From the cell containing the given text, extract its center point as (X, Y) coordinate. 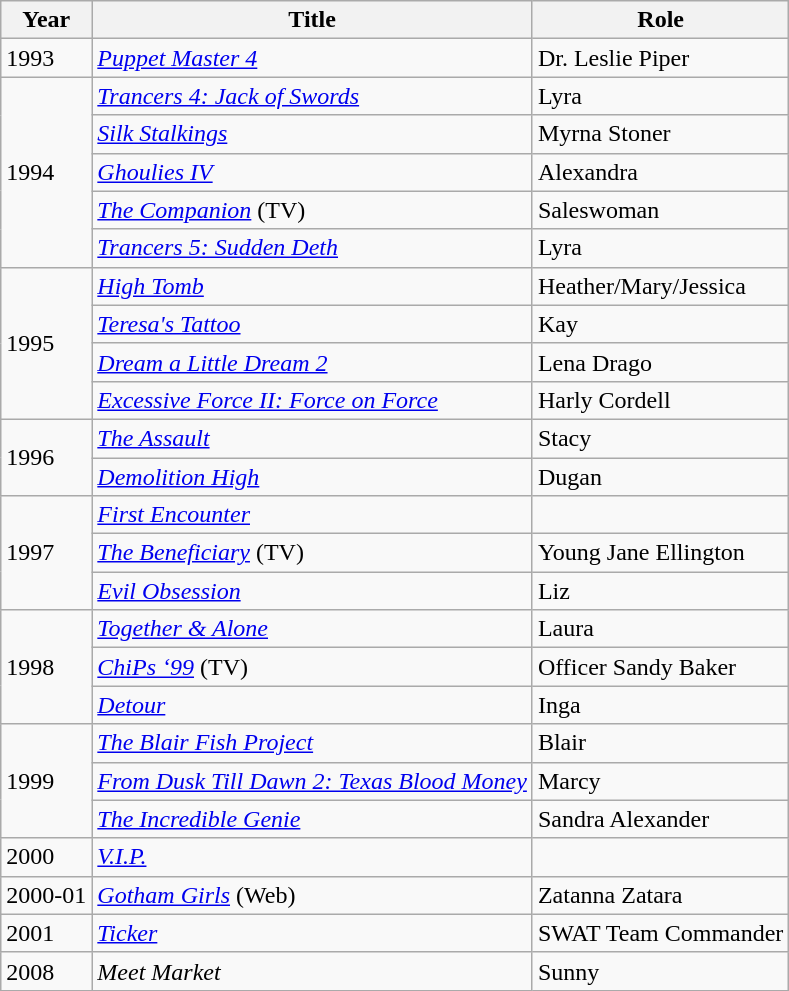
Detour (312, 705)
2000 (46, 857)
Evil Obsession (312, 591)
Teresa's Tattoo (312, 324)
Ticker (312, 933)
V.I.P. (312, 857)
Silk Stalkings (312, 134)
Meet Market (312, 971)
Dream a Little Dream 2 (312, 362)
1999 (46, 781)
Role (660, 20)
2001 (46, 933)
Young Jane Ellington (660, 553)
Zatanna Zatara (660, 895)
2008 (46, 971)
Officer Sandy Baker (660, 667)
Harly Cordell (660, 400)
Together & Alone (312, 629)
The Beneficiary (TV) (312, 553)
Myrna Stoner (660, 134)
1994 (46, 172)
Blair (660, 743)
Excessive Force II: Force on Force (312, 400)
1996 (46, 457)
Year (46, 20)
The Incredible Genie (312, 819)
Marcy (660, 781)
Alexandra (660, 172)
Dr. Leslie Piper (660, 58)
2000-01 (46, 895)
Heather/Mary/Jessica (660, 286)
Stacy (660, 438)
1997 (46, 553)
1995 (46, 343)
1998 (46, 667)
Inga (660, 705)
The Assault (312, 438)
Demolition High (312, 477)
Trancers 5: Sudden Deth (312, 248)
Laura (660, 629)
Liz (660, 591)
From Dusk Till Dawn 2: Texas Blood Money (312, 781)
Gotham Girls (Web) (312, 895)
ChiPs ‘99 (TV) (312, 667)
1993 (46, 58)
High Tomb (312, 286)
Kay (660, 324)
Trancers 4: Jack of Swords (312, 96)
Dugan (660, 477)
Ghoulies IV (312, 172)
Sandra Alexander (660, 819)
Saleswoman (660, 210)
The Companion (TV) (312, 210)
Puppet Master 4 (312, 58)
First Encounter (312, 515)
The Blair Fish Project (312, 743)
Sunny (660, 971)
SWAT Team Commander (660, 933)
Title (312, 20)
Lena Drago (660, 362)
